Scan for the cell matching the given text and deliver its (x, y) coordinate at center. 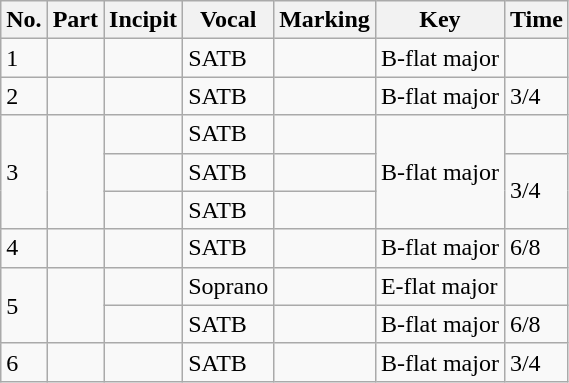
Time (536, 20)
4 (24, 248)
5 (24, 305)
E-flat major (440, 286)
1 (24, 58)
Key (440, 20)
Marking (325, 20)
Incipit (144, 20)
Soprano (228, 286)
6 (24, 362)
No. (24, 20)
2 (24, 96)
Vocal (228, 20)
Part (75, 20)
3 (24, 172)
